Locate the cell with the specified text and output its (X, Y) center coordinate. 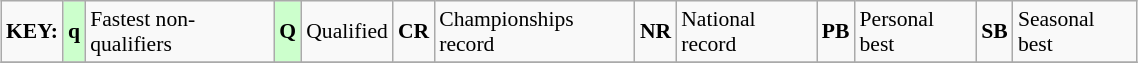
Personal best (916, 32)
Qualified (347, 32)
Fastest non-qualifiers (180, 32)
NR (656, 32)
Championships record (534, 32)
Q (288, 32)
SB (994, 32)
National record (746, 32)
KEY: (32, 32)
q (74, 32)
Seasonal best (1075, 32)
CR (414, 32)
PB (836, 32)
